Search for the cell housing the specified text and yield its (x, y) center coordinate. 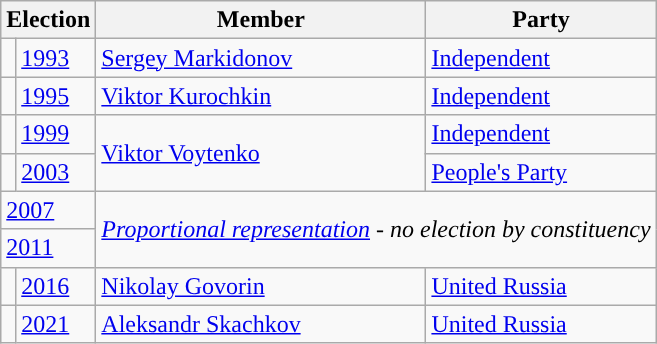
2003 (56, 172)
1999 (56, 134)
2021 (56, 324)
2011 (48, 248)
Party (541, 20)
Viktor Voytenko (261, 153)
1995 (56, 96)
2007 (48, 210)
Viktor Kurochkin (261, 96)
Nikolay Govorin (261, 286)
1993 (56, 58)
People's Party (541, 172)
2016 (56, 286)
Election (48, 20)
Aleksandr Skachkov (261, 324)
Sergey Markidonov (261, 58)
Member (261, 20)
Proportional representation - no election by constituency (376, 229)
